From the cell containing the given text, extract its center point as [x, y] coordinate. 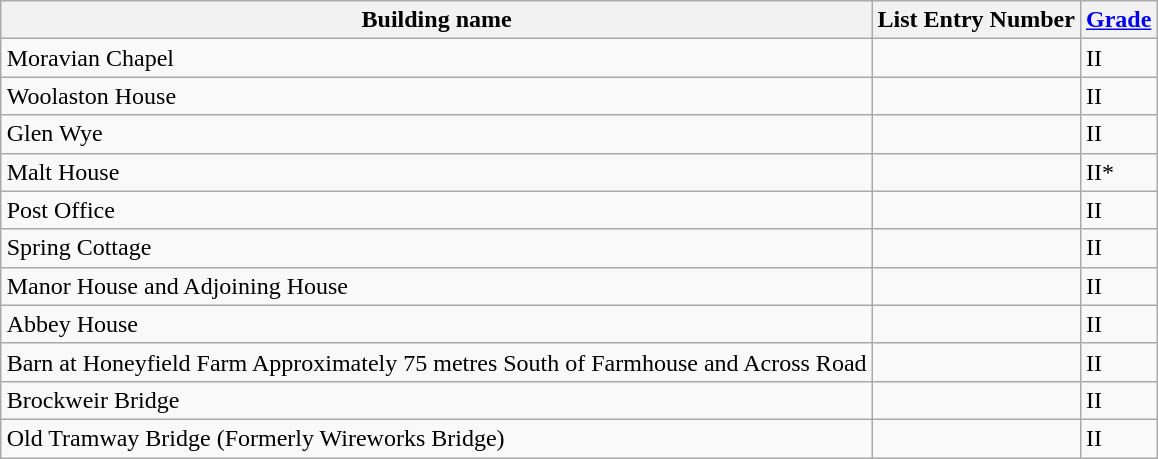
II* [1118, 172]
Grade [1118, 20]
Malt House [436, 172]
Manor House and Adjoining House [436, 286]
Old Tramway Bridge (Formerly Wireworks Bridge) [436, 438]
Moravian Chapel [436, 58]
Building name [436, 20]
Barn at Honeyfield Farm Approximately 75 metres South of Farmhouse and Across Road [436, 362]
Glen Wye [436, 134]
List Entry Number [976, 20]
Brockweir Bridge [436, 400]
Woolaston House [436, 96]
Abbey House [436, 324]
Spring Cottage [436, 248]
Post Office [436, 210]
